Determine the [X, Y] coordinate at the center of the cell enclosing the given text.  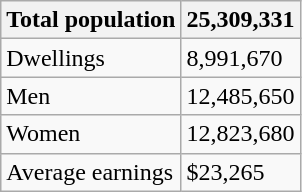
Men [91, 96]
Total population [91, 20]
Average earnings [91, 172]
$23,265 [240, 172]
25,309,331 [240, 20]
Women [91, 134]
12,485,650 [240, 96]
Dwellings [91, 58]
8,991,670 [240, 58]
12,823,680 [240, 134]
